Search for the cell housing the specified text and yield its (x, y) center coordinate. 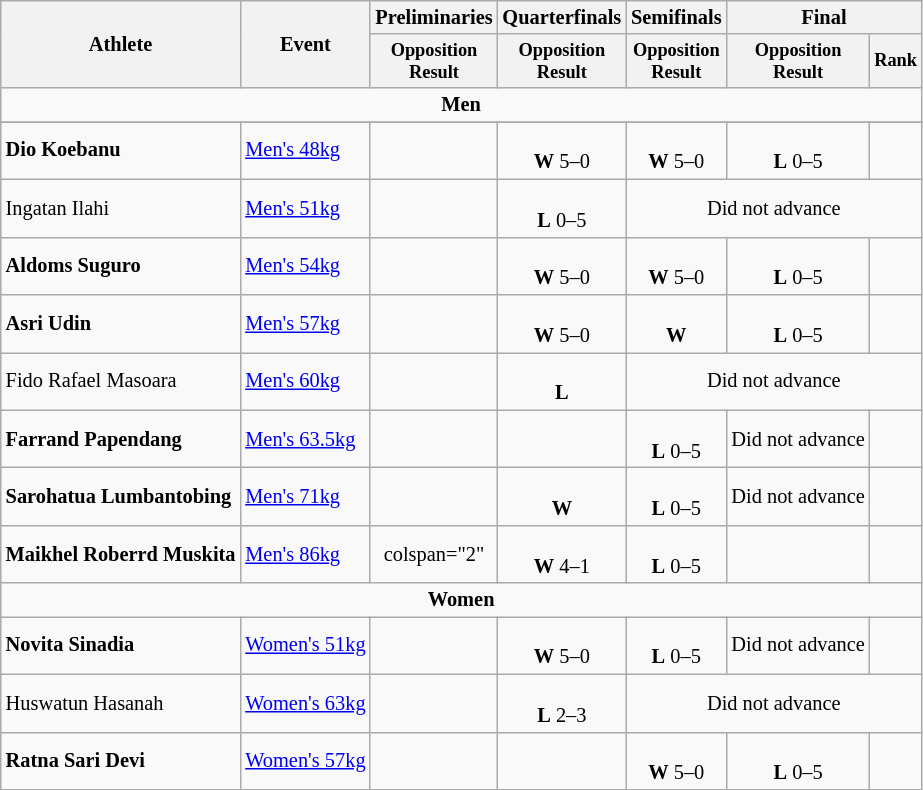
Huswatun Hasanah (121, 703)
Men's 57kg (305, 323)
Novita Sinadia (121, 645)
Rank (896, 61)
Men's 63.5kg (305, 439)
Sarohatua Lumbantobing (121, 496)
Women (462, 600)
Men's 71kg (305, 496)
W 4–1 (562, 554)
Dio Koebanu (121, 150)
Men's 54kg (305, 266)
Maikhel Roberrd Muskita (121, 554)
L (562, 381)
Men's 86kg (305, 554)
Aldoms Suguro (121, 266)
Ingatan Ilahi (121, 208)
Semifinals (676, 17)
Women's 57kg (305, 761)
Final (824, 17)
Fido Rafael Masoara (121, 381)
Athlete (121, 44)
Farrand Papendang (121, 439)
colspan="2" (434, 554)
Women's 63kg (305, 703)
L 2–3 (562, 703)
Preliminaries (434, 17)
Men's 48kg (305, 150)
Men's 60kg (305, 381)
Men's 51kg (305, 208)
Event (305, 44)
Quarterfinals (562, 17)
Men (462, 105)
Asri Udin (121, 323)
Women's 51kg (305, 645)
Ratna Sari Devi (121, 761)
